Output the [X, Y] coordinate of the center of the cell containing the given text.  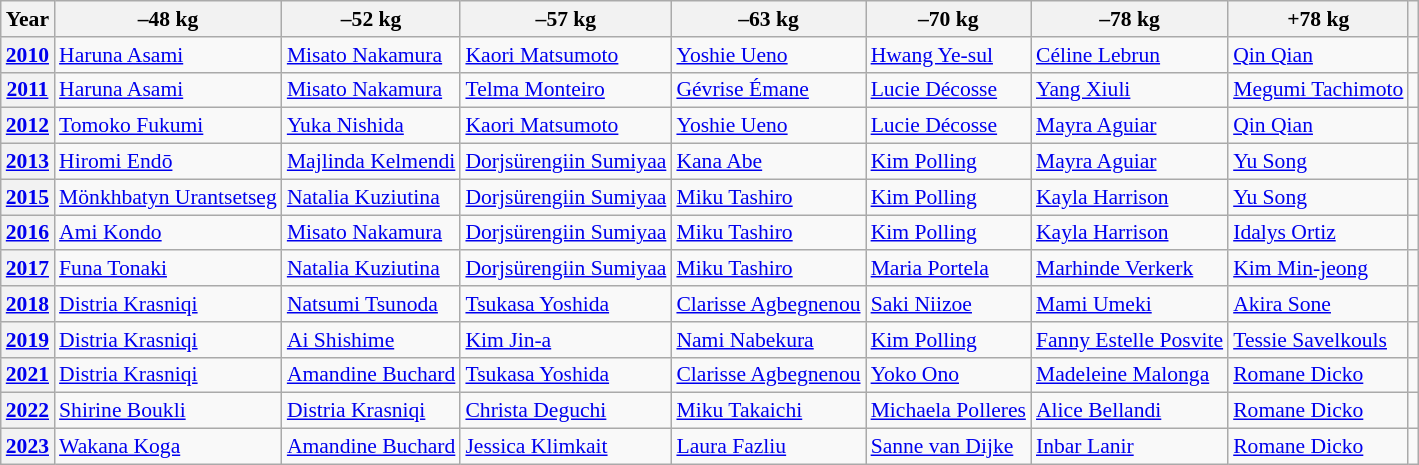
2018 [28, 304]
–52 kg [372, 19]
Year [28, 19]
Mönkhbatyn Urantsetseg [168, 197]
Natsumi Tsunoda [372, 304]
2011 [28, 90]
Nami Nabekura [768, 340]
Kim Jin-a [566, 340]
Yang Xiuli [1130, 90]
Shirine Boukli [168, 411]
2019 [28, 340]
Tessie Savelkouls [1318, 340]
Ami Kondo [168, 233]
–63 kg [768, 19]
Wakana Koga [168, 447]
–57 kg [566, 19]
2010 [28, 55]
Ai Shishime [372, 340]
–48 kg [168, 19]
2012 [28, 126]
Jessica Klimkait [566, 447]
2015 [28, 197]
Mami Umeki [1130, 304]
Kana Abe [768, 162]
Funa Tonaki [168, 269]
Michaela Polleres [948, 411]
Tomoko Fukumi [168, 126]
2023 [28, 447]
Saki Niizoe [948, 304]
Laura Fazliu [768, 447]
Madeleine Malonga [1130, 375]
Alice Bellandi [1130, 411]
2022 [28, 411]
Yuka Nishida [372, 126]
Christa Deguchi [566, 411]
Sanne van Dijke [948, 447]
–70 kg [948, 19]
Idalys Ortiz [1318, 233]
2021 [28, 375]
Kim Min-jeong [1318, 269]
Gévrise Émane [768, 90]
Telma Monteiro [566, 90]
2016 [28, 233]
Miku Takaichi [768, 411]
2017 [28, 269]
2013 [28, 162]
Yoko Ono [948, 375]
Hiromi Endō [168, 162]
Megumi Tachimoto [1318, 90]
Fanny Estelle Posvite [1130, 340]
Marhinde Verkerk [1130, 269]
Maria Portela [948, 269]
Majlinda Kelmendi [372, 162]
Céline Lebrun [1130, 55]
–78 kg [1130, 19]
Inbar Lanir [1130, 447]
+78 kg [1318, 19]
Akira Sone [1318, 304]
Hwang Ye-sul [948, 55]
